Return (x, y) of the center of cell containing provided text 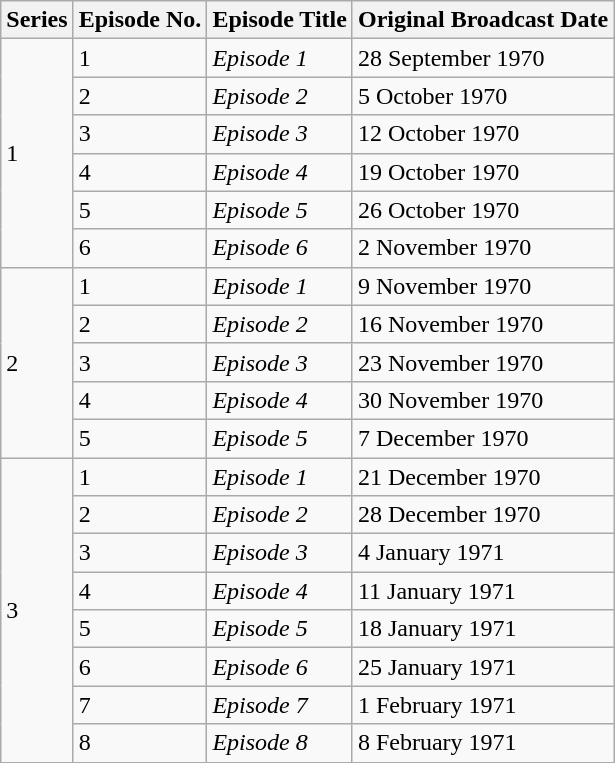
21 December 1970 (482, 477)
26 October 1970 (482, 210)
11 January 1971 (482, 591)
4 January 1971 (482, 553)
Original Broadcast Date (482, 20)
Series (37, 20)
Episode 8 (280, 743)
28 September 1970 (482, 58)
Episode 7 (280, 705)
25 January 1971 (482, 667)
1 February 1971 (482, 705)
2 November 1970 (482, 248)
5 October 1970 (482, 96)
18 January 1971 (482, 629)
19 October 1970 (482, 172)
23 November 1970 (482, 362)
9 November 1970 (482, 286)
16 November 1970 (482, 324)
28 December 1970 (482, 515)
Episode No. (140, 20)
30 November 1970 (482, 400)
8 (140, 743)
8 February 1971 (482, 743)
12 October 1970 (482, 134)
Episode Title (280, 20)
7 December 1970 (482, 438)
7 (140, 705)
